Provide the (x, y) coordinate of the cell's center where the given text is located.  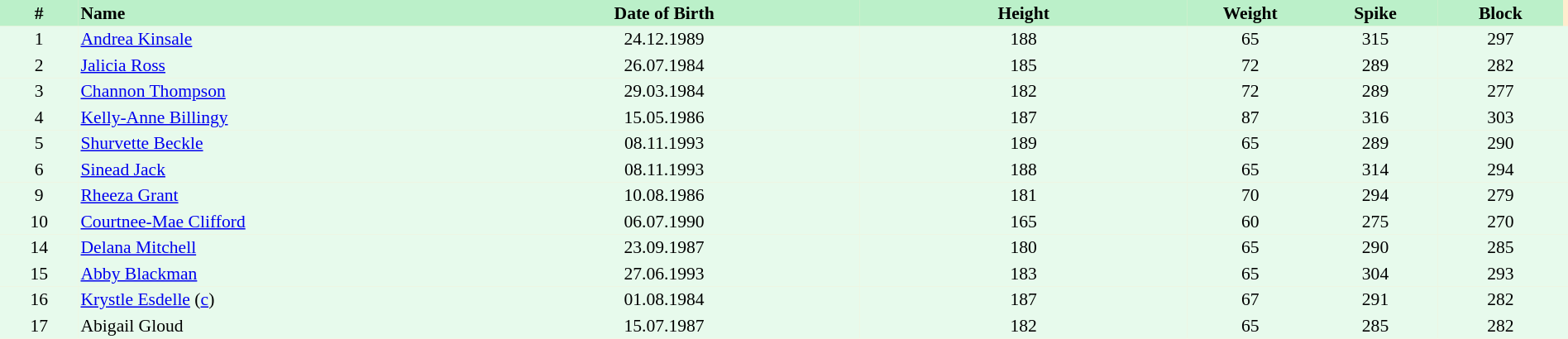
189 (1024, 144)
297 (1500, 40)
185 (1024, 65)
87 (1250, 117)
15.07.1987 (664, 326)
314 (1374, 169)
Shurvette Beckle (273, 144)
16 (39, 299)
Date of Birth (664, 13)
Height (1024, 13)
277 (1500, 91)
Courtnee-Mae Clifford (273, 222)
9 (39, 195)
279 (1500, 195)
180 (1024, 248)
Jalicia Ross (273, 65)
291 (1374, 299)
24.12.1989 (664, 40)
Abigail Gloud (273, 326)
Kelly-Anne Billingy (273, 117)
315 (1374, 40)
316 (1374, 117)
Delana Mitchell (273, 248)
Weight (1250, 13)
1 (39, 40)
275 (1374, 222)
Channon Thompson (273, 91)
2 (39, 65)
181 (1024, 195)
27.06.1993 (664, 274)
26.07.1984 (664, 65)
303 (1500, 117)
Andrea Kinsale (273, 40)
Krystle Esdelle (c) (273, 299)
3 (39, 91)
Block (1500, 13)
Spike (1374, 13)
67 (1250, 299)
29.03.1984 (664, 91)
270 (1500, 222)
Abby Blackman (273, 274)
Rheeza Grant (273, 195)
304 (1374, 274)
# (39, 13)
6 (39, 169)
165 (1024, 222)
Sinead Jack (273, 169)
10.08.1986 (664, 195)
10 (39, 222)
17 (39, 326)
14 (39, 248)
Name (273, 13)
4 (39, 117)
15 (39, 274)
183 (1024, 274)
15.05.1986 (664, 117)
70 (1250, 195)
23.09.1987 (664, 248)
06.07.1990 (664, 222)
5 (39, 144)
293 (1500, 274)
01.08.1984 (664, 299)
60 (1250, 222)
